Identify which cell holds the provided text, then report its (X, Y) central coordinate. 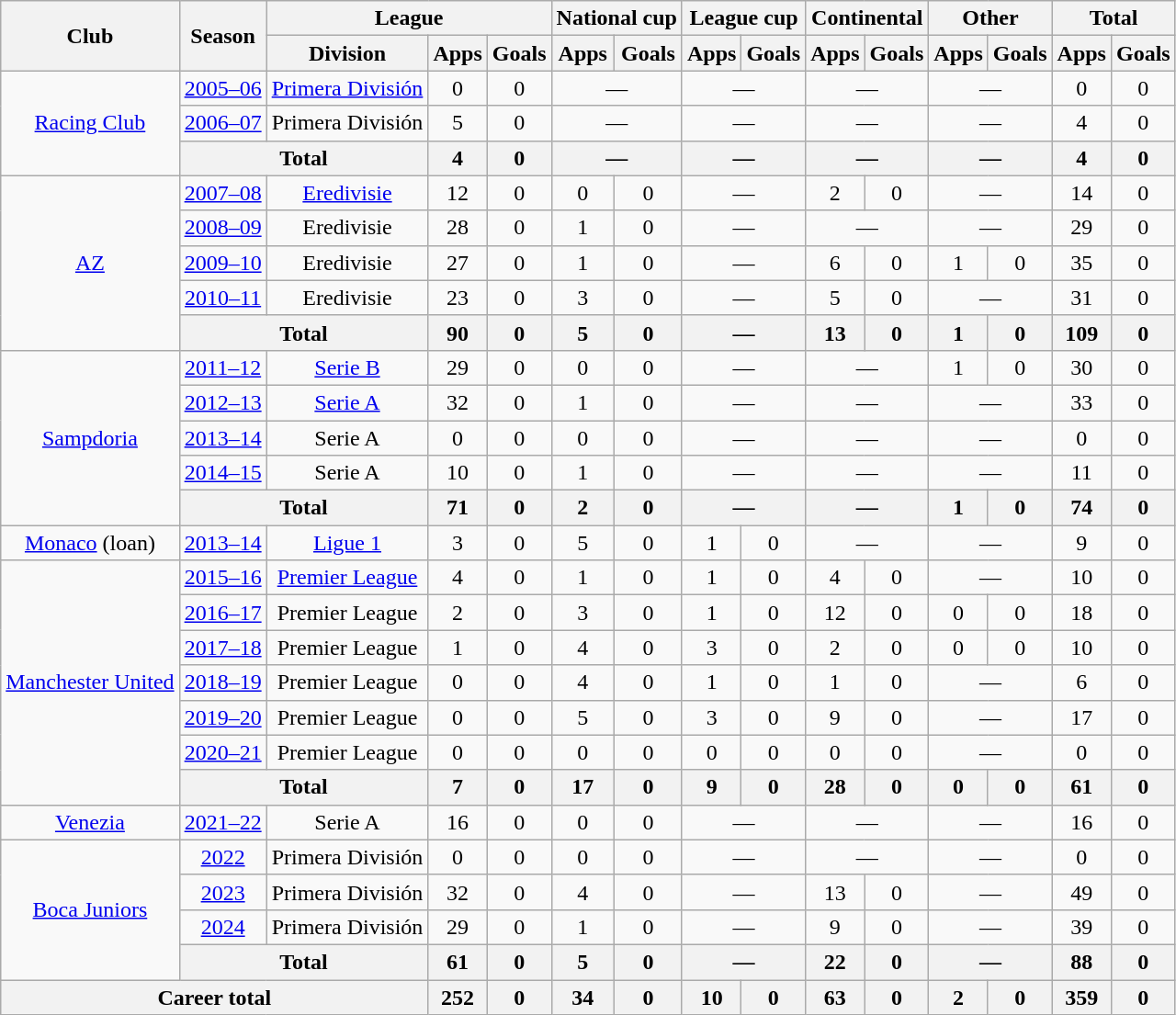
League (409, 18)
74 (1081, 508)
2020–21 (222, 752)
2005–06 (222, 88)
23 (458, 298)
252 (458, 997)
359 (1081, 997)
2022 (222, 857)
2017–18 (222, 648)
2023 (222, 892)
49 (1081, 892)
Other (990, 18)
90 (458, 333)
2016–17 (222, 613)
2009–10 (222, 263)
Serie B (347, 367)
Career total (215, 997)
Club (90, 36)
Boca Juniors (90, 909)
11 (1081, 473)
Monaco (loan) (90, 543)
30 (1081, 367)
2019–20 (222, 717)
2021–22 (222, 822)
2010–11 (222, 298)
2024 (222, 927)
2007–08 (222, 193)
2011–12 (222, 367)
7 (458, 787)
Manchester United (90, 682)
34 (582, 997)
63 (835, 997)
2018–19 (222, 682)
National cup (616, 18)
39 (1081, 927)
31 (1081, 298)
League cup (743, 18)
14 (1081, 193)
109 (1081, 333)
AZ (90, 263)
Ligue 1 (347, 543)
71 (458, 508)
18 (1081, 613)
Continental (867, 18)
88 (1081, 962)
2006–07 (222, 123)
Venezia (90, 822)
2014–15 (222, 473)
27 (458, 263)
2012–13 (222, 402)
Sampdoria (90, 437)
2008–09 (222, 228)
Racing Club (90, 123)
Division (347, 53)
22 (835, 962)
Season (222, 36)
35 (1081, 263)
33 (1081, 402)
2015–16 (222, 578)
